Provide the [X, Y] coordinate of the cell's center where the given text is located.  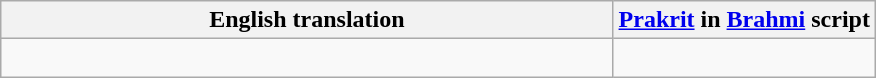
English translation [307, 20]
Prakrit in Brahmi script [744, 20]
